Return the (X, Y) coordinate for the center point of the cell that contains the specified text.  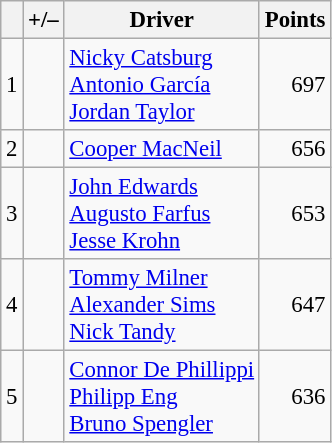
Tommy Milner Alexander Sims Nick Tandy (162, 305)
1 (12, 85)
+/– (44, 20)
4 (12, 305)
5 (12, 397)
John Edwards Augusto Farfus Jesse Krohn (162, 214)
636 (294, 397)
2 (12, 149)
3 (12, 214)
Cooper MacNeil (162, 149)
Nicky Catsburg Antonio García Jordan Taylor (162, 85)
656 (294, 149)
653 (294, 214)
697 (294, 85)
Driver (162, 20)
647 (294, 305)
Points (294, 20)
Connor De Phillippi Philipp Eng Bruno Spengler (162, 397)
